Locate the cell with the specified text and output its [X, Y] center coordinate. 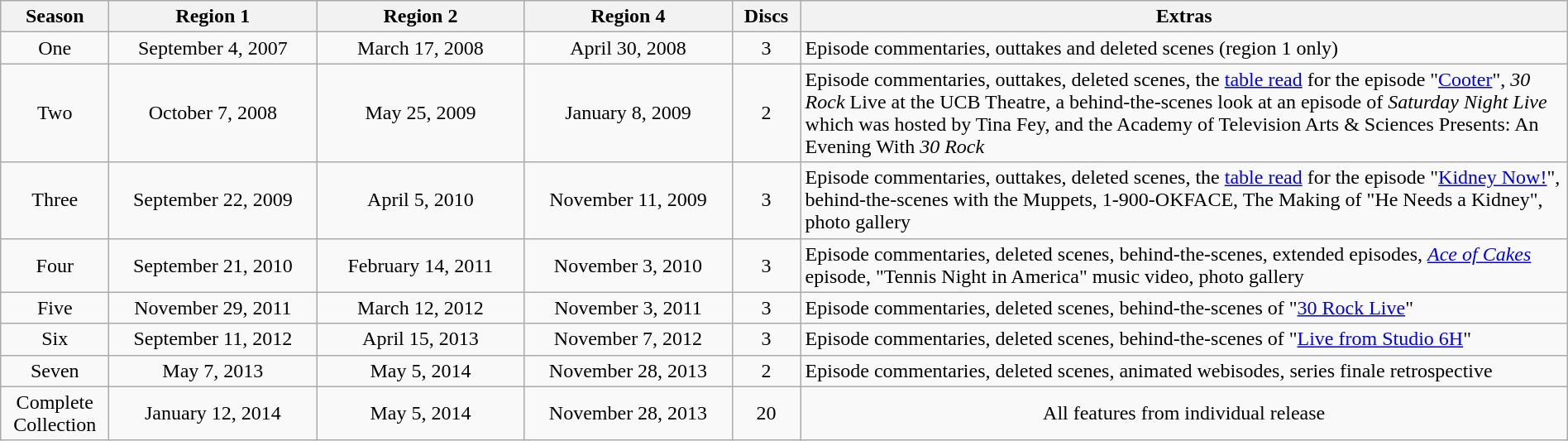
Episode commentaries, outtakes and deleted scenes (region 1 only) [1184, 48]
November 11, 2009 [629, 200]
Five [55, 308]
All features from individual release [1184, 414]
April 30, 2008 [629, 48]
Episode commentaries, deleted scenes, behind-the-scenes of "Live from Studio 6H" [1184, 339]
One [55, 48]
February 14, 2011 [420, 265]
Four [55, 265]
Region 4 [629, 17]
January 12, 2014 [213, 414]
Episode commentaries, deleted scenes, behind-the-scenes of "30 Rock Live" [1184, 308]
April 15, 2013 [420, 339]
September 21, 2010 [213, 265]
Two [55, 113]
November 3, 2011 [629, 308]
Extras [1184, 17]
September 11, 2012 [213, 339]
November 29, 2011 [213, 308]
November 3, 2010 [629, 265]
Episode commentaries, deleted scenes, animated webisodes, series finale retrospective [1184, 371]
October 7, 2008 [213, 113]
CompleteCollection [55, 414]
Region 2 [420, 17]
Three [55, 200]
Six [55, 339]
November 7, 2012 [629, 339]
May 7, 2013 [213, 371]
Region 1 [213, 17]
20 [766, 414]
September 4, 2007 [213, 48]
Season [55, 17]
March 17, 2008 [420, 48]
Seven [55, 371]
April 5, 2010 [420, 200]
Discs [766, 17]
March 12, 2012 [420, 308]
January 8, 2009 [629, 113]
May 25, 2009 [420, 113]
September 22, 2009 [213, 200]
